From the cell containing the given text, extract its center point as [X, Y] coordinate. 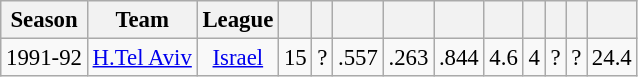
H.Tel Aviv [142, 58]
Team [142, 20]
4 [534, 58]
Israel [238, 58]
.557 [358, 58]
24.4 [612, 58]
15 [296, 58]
Season [44, 20]
4.6 [504, 58]
.263 [408, 58]
1991-92 [44, 58]
League [238, 20]
.844 [459, 58]
